Return the [X, Y] coordinate for the center point of the cell that contains the specified text.  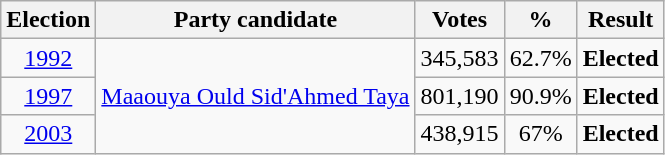
1997 [48, 96]
Party candidate [256, 20]
% [540, 20]
90.9% [540, 96]
Election [48, 20]
345,583 [460, 58]
Votes [460, 20]
801,190 [460, 96]
62.7% [540, 58]
Maaouya Ould Sid'Ahmed Taya [256, 96]
438,915 [460, 134]
2003 [48, 134]
67% [540, 134]
Result [620, 20]
1992 [48, 58]
